Capture the cell that displays the provided text and extract its (X, Y) central coordinate. 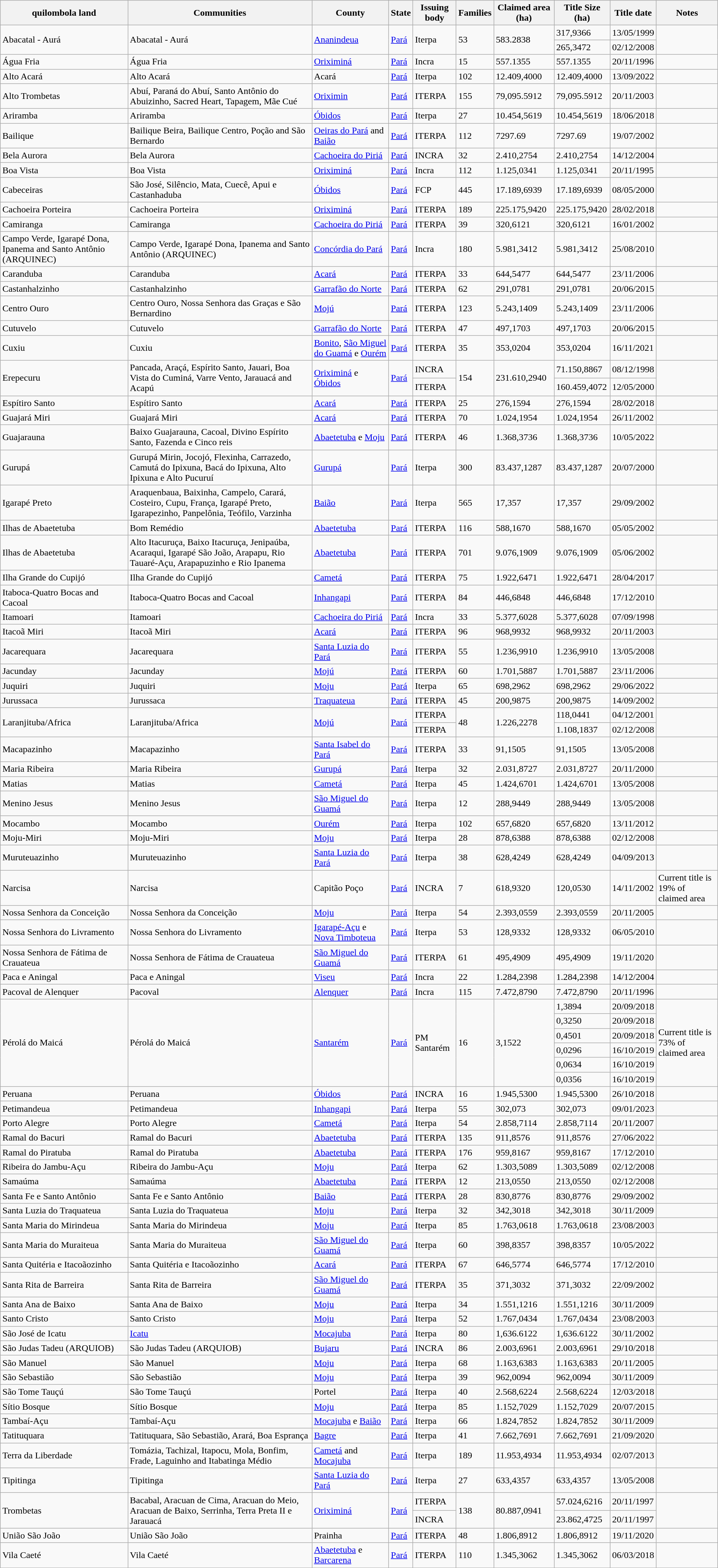
Tomázia, Tachizal, Itapocu, Mola, Bonfim, Frade, Laguinho and Itabatinga Médio (220, 1455)
118,0441 (582, 715)
66 (475, 1421)
160.459,4072 (582, 387)
30/11/2002 (633, 1333)
29/06/2022 (633, 686)
96 (475, 632)
State (401, 13)
123 (475, 308)
Santarém (350, 1043)
Bagre (350, 1436)
Cametá and Mocajuba (350, 1455)
Oriximin (350, 96)
46 (475, 437)
20/11/2007 (633, 1123)
Current title is 19% of claimed area (687, 888)
Terra da Liberdade (64, 1455)
26/10/2018 (633, 1094)
Santa Isabel do Pará (350, 749)
445 (475, 189)
20/11/1995 (633, 170)
Alenquer (350, 992)
05/06/2002 (633, 552)
Bom Remédio (220, 528)
135 (475, 1137)
Oriximiná e Óbidos (350, 378)
34 (475, 1304)
São José, Silêncio, Mata, Cuecê, Apui e Castanhaduba (220, 189)
1.226,2278 (524, 722)
0,4501 (582, 1035)
Notes (687, 13)
154 (475, 378)
Bujaru (350, 1348)
68 (475, 1363)
70 (475, 417)
Viseu (350, 977)
Erepecuru (64, 378)
Issuing body (435, 13)
176 (475, 1152)
Igarapé-Açu e Nova Timboteua (350, 932)
09/01/2023 (633, 1108)
15 (475, 62)
07/09/1998 (633, 617)
75 (475, 577)
67 (475, 1265)
Title date (633, 13)
Ananindeua (350, 40)
80.887,0941 (524, 1510)
Mocajuba e Baião (350, 1421)
0,3250 (582, 1021)
38 (475, 857)
06/03/2018 (633, 1555)
618,9320 (524, 888)
565 (475, 503)
57.024,6216 (582, 1502)
110 (475, 1555)
86 (475, 1348)
Oeiras do Pará and Baião (350, 136)
PM Santarém (435, 1043)
28/04/2017 (633, 577)
47 (475, 328)
Abaetetuba e Moju (350, 437)
18/06/2018 (633, 116)
13/09/2022 (633, 76)
231.610,2940 (524, 378)
138 (475, 1510)
120,0530 (582, 888)
583.2838 (524, 40)
Tatituquara, São Sebastião, Arará, Boa Esprança (220, 1436)
12/03/2018 (633, 1392)
14/09/2002 (633, 700)
29/10/2018 (633, 1348)
26/11/2002 (633, 417)
04/12/2001 (633, 715)
Communities (220, 13)
quilombola land (64, 13)
300 (475, 467)
22 (475, 977)
Pancada, Araçá, Espírito Santo, Jauari, Boa Vista do Cuminá, Varre Vento, Jarauacá and Acapú (220, 378)
0,0296 (582, 1050)
Alto Itacuruça, Baixo Itacuruça, Jenipaúba, Acaraqui, Igarapé São João, Arapapu, Rio Tauaré-Açu, Arapapuzinho e Rio Ipanema (220, 552)
Traquateua (350, 700)
Icatu (220, 1333)
21/09/2020 (633, 1436)
FCP (435, 189)
65 (475, 686)
80 (475, 1333)
Abuí, Paraná do Abuí, Santo Antônio do Abuizinho, Sacred Heart, Tapagem, Mãe Cué (220, 96)
265,3472 (582, 47)
06/05/2010 (633, 932)
41 (475, 1436)
20/07/2000 (633, 467)
13/11/2012 (633, 823)
701 (475, 552)
Guajarauna (64, 437)
Baixo Guajarauna, Cacoal, Divino Espírito Santo, Fazenda e Cinco reis (220, 437)
1,3894 (582, 1006)
Tatituquara (64, 1436)
Capitão Poço (350, 888)
61 (475, 958)
20/07/2015 (633, 1407)
52 (475, 1319)
Bailique Beira, Bailique Centro, Poção and São Bernardo (220, 136)
3,1522 (524, 1043)
25/08/2010 (633, 249)
Gurupá Mirin, Jocojó, Flexinha, Carrazedo, Camutá do Ipixuna, Bacá do Ipixuna, Alto Ipixuna e Alto Pucuruí (220, 467)
Current title is 73% of claimed area (687, 1043)
116 (475, 528)
71.150,8867 (582, 369)
27/06/2022 (633, 1137)
05/05/2002 (633, 528)
County (350, 13)
14/11/2002 (633, 888)
Prainha (350, 1535)
155 (475, 96)
04/09/2013 (633, 857)
22/09/2002 (633, 1284)
12/05/2000 (633, 387)
08/05/2000 (633, 189)
0,0634 (582, 1065)
Pacoval de Alenquer (64, 992)
Concórdia do Pará (350, 249)
Trombetas (64, 1510)
180 (475, 249)
317,9366 (582, 33)
Igarapé Preto (64, 503)
Mocajuba (350, 1333)
São José de Icatu (64, 1333)
0,0356 (582, 1079)
Alto Trombetas (64, 96)
Pacoval (220, 992)
08/12/1998 (633, 369)
Bacabal, Aracuan de Cima, Aracuan do Meio, Aracuan de Baixo, Serrinha, Terra Preta II e Jarauacá (220, 1510)
Bailique (64, 136)
Ourém (350, 823)
Families (475, 13)
Portel (350, 1392)
40 (475, 1392)
25 (475, 403)
19/07/2002 (633, 136)
Title Size (ha) (582, 13)
115 (475, 992)
Centro Ouro, Nossa Senhora das Graças e São Bernardino (220, 308)
02/07/2013 (633, 1455)
16/01/2002 (633, 224)
Centro Ouro (64, 308)
23.862,4725 (582, 1519)
1.108,1837 (582, 730)
Bonito, São Miguel do Guamá e Ourém (350, 348)
20/11/2000 (633, 769)
84 (475, 597)
7 (475, 888)
13/05/1999 (633, 33)
16/11/2021 (633, 348)
Abaetetuba e Barcarena (350, 1555)
Claimed area (ha) (524, 13)
Cabeceiras (64, 189)
Araquenbaua, Baixinha, Campelo, Carará, Costeiro, Cupu, França, Igarapé Preto, Igarapezinho, Panpelônia, Teófilo, Varzinha (220, 503)
